Identify which cell holds the provided text, then report its [X, Y] central coordinate. 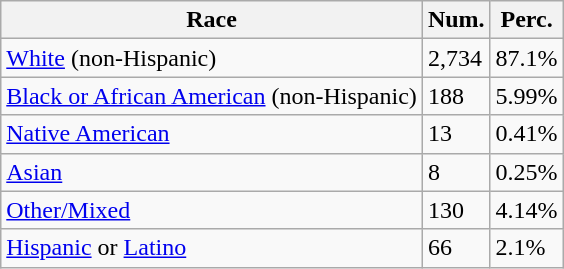
66 [456, 248]
White (non-Hispanic) [212, 58]
Other/Mixed [212, 210]
8 [456, 172]
Perc. [526, 20]
Race [212, 20]
130 [456, 210]
13 [456, 134]
5.99% [526, 96]
188 [456, 96]
Hispanic or Latino [212, 248]
Native American [212, 134]
Asian [212, 172]
Black or African American (non-Hispanic) [212, 96]
0.41% [526, 134]
0.25% [526, 172]
4.14% [526, 210]
87.1% [526, 58]
2.1% [526, 248]
2,734 [456, 58]
Num. [456, 20]
